Return the (x, y) coordinate for the center point of the cell that contains the specified text.  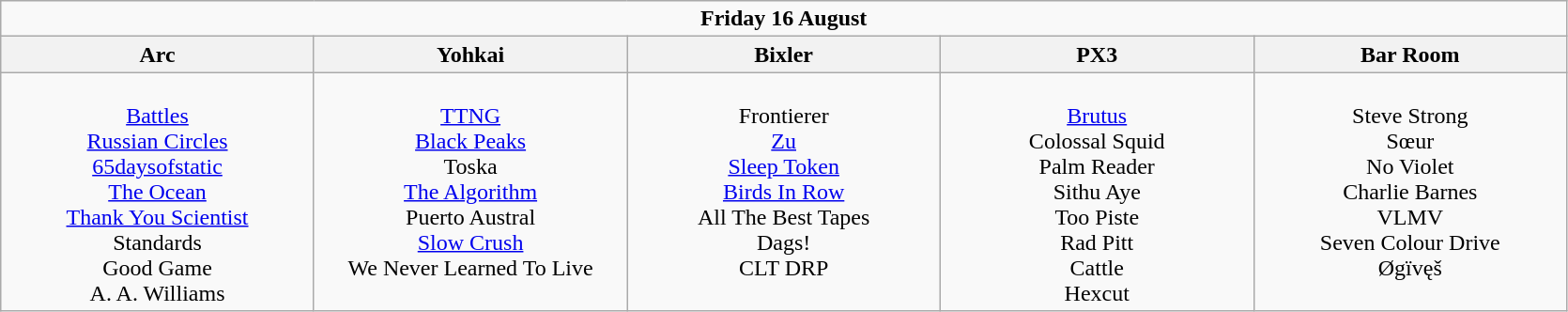
Battles Russian Circles 65daysofstatic The Ocean Thank You Scientist Standards Good Game A. A. Williams (158, 192)
Yohkai (470, 55)
Steve Strong Sœur No Violet Charlie Barnes VLMV Seven Colour Drive Øgïvęš (1410, 192)
Bar Room (1410, 55)
Friday 16 August (784, 19)
PX3 (1097, 55)
Brutus Colossal Squid Palm Reader Sithu Aye Too Piste Rad Pitt Cattle Hexcut (1097, 192)
TTNG Black Peaks Toska The Algorithm Puerto Austral Slow Crush We Never Learned To Live (470, 192)
Arc (158, 55)
Frontierer Zu Sleep Token Birds In Row All The Best Tapes Dags! CLT DRP (784, 192)
Bixler (784, 55)
